Determine the (x, y) coordinate at the center of the cell enclosing the given text.  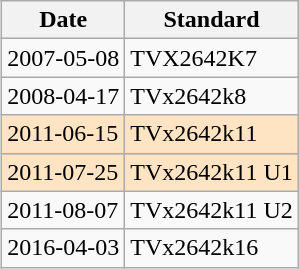
2011-08-07 (64, 210)
TVx2642k11 U1 (212, 172)
TVx2642k11 (212, 134)
Standard (212, 20)
2011-07-25 (64, 172)
2008-04-17 (64, 96)
TVx2642k16 (212, 248)
Date (64, 20)
2007-05-08 (64, 58)
TVx2642k11 U2 (212, 210)
2011-06-15 (64, 134)
2016-04-03 (64, 248)
TVX2642K7 (212, 58)
TVx2642k8 (212, 96)
